Find where the given text appears and provide that cell's center as [X, Y] coordinate. 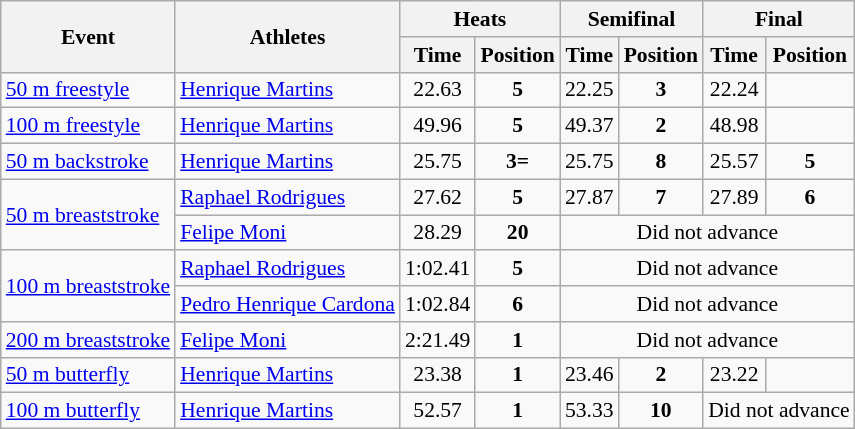
25.57 [734, 162]
48.98 [734, 126]
22.63 [438, 90]
49.37 [590, 126]
10 [661, 411]
28.29 [438, 233]
23.38 [438, 375]
2:21.49 [438, 340]
50 m backstroke [88, 162]
100 m butterfly [88, 411]
1:02.84 [438, 304]
100 m freestyle [88, 126]
49.96 [438, 126]
Athletes [288, 36]
50 m butterfly [88, 375]
52.57 [438, 411]
22.25 [590, 90]
23.46 [590, 375]
100 m breaststroke [88, 286]
Final [779, 19]
27.62 [438, 197]
27.89 [734, 197]
23.22 [734, 375]
Event [88, 36]
1:02.41 [438, 269]
20 [517, 233]
27.87 [590, 197]
Pedro Henrique Cardona [288, 304]
Semifinal [632, 19]
22.24 [734, 90]
7 [661, 197]
8 [661, 162]
Heats [480, 19]
53.33 [590, 411]
3= [517, 162]
50 m freestyle [88, 90]
50 m breaststroke [88, 214]
200 m breaststroke [88, 340]
3 [661, 90]
